Detect which cell encompasses the target text, then output its (x, y) center coordinate. 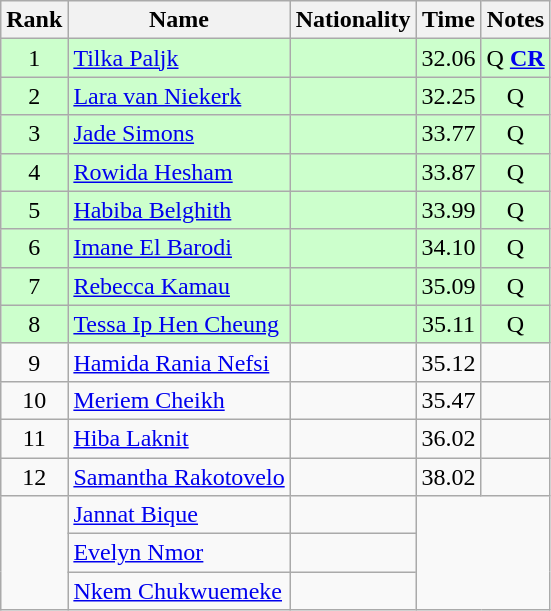
10 (34, 400)
4 (34, 172)
Hamida Rania Nefsi (179, 362)
32.25 (448, 96)
Tilka Paljk (179, 58)
35.09 (448, 286)
Imane El Barodi (179, 248)
Nationality (353, 20)
2 (34, 96)
33.99 (448, 210)
1 (34, 58)
12 (34, 477)
Jannat Bique (179, 515)
32.06 (448, 58)
Tessa Ip Hen Cheung (179, 324)
38.02 (448, 477)
3 (34, 134)
35.47 (448, 400)
36.02 (448, 438)
35.12 (448, 362)
Rebecca Kamau (179, 286)
11 (34, 438)
Time (448, 20)
6 (34, 248)
Notes (516, 20)
Name (179, 20)
Habiba Belghith (179, 210)
34.10 (448, 248)
Samantha Rakotovelo (179, 477)
33.87 (448, 172)
33.77 (448, 134)
7 (34, 286)
Rank (34, 20)
35.11 (448, 324)
5 (34, 210)
9 (34, 362)
Hiba Laknit (179, 438)
Q CR (516, 58)
Meriem Cheikh (179, 400)
Jade Simons (179, 134)
Evelyn Nmor (179, 553)
Lara van Niekerk (179, 96)
Rowida Hesham (179, 172)
8 (34, 324)
Nkem Chukwuemeke (179, 591)
